Provide the [x, y] coordinate of the cell's center where the given text is located.  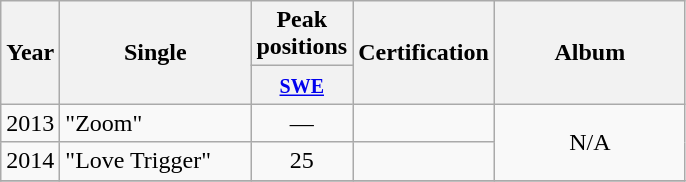
Year [30, 52]
N/A [590, 142]
Certification [424, 52]
Single [156, 52]
Peak positions [302, 34]
2014 [30, 161]
SWE [302, 85]
25 [302, 161]
— [302, 123]
2013 [30, 123]
Album [590, 52]
"Zoom" [156, 123]
"Love Trigger" [156, 161]
